Search for the cell housing the specified text and yield its (X, Y) center coordinate. 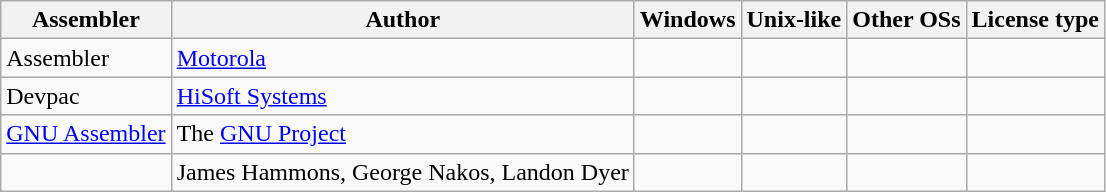
Other OSs (906, 20)
Motorola (402, 58)
Devpac (86, 96)
License type (1035, 20)
Author (402, 20)
Unix-like (794, 20)
The GNU Project (402, 134)
GNU Assembler (86, 134)
Windows (688, 20)
James Hammons, George Nakos, Landon Dyer (402, 172)
HiSoft Systems (402, 96)
